Output the (x, y) coordinate of the center of the cell containing the given text.  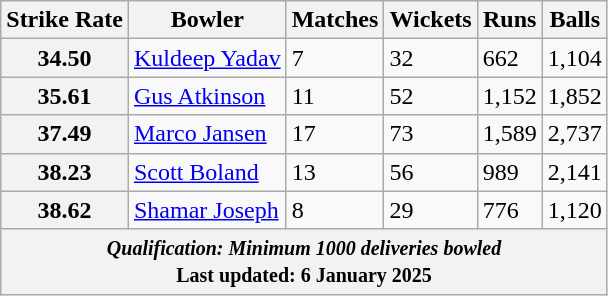
Scott Boland (207, 172)
38.62 (65, 210)
8 (335, 210)
Shamar Joseph (207, 210)
776 (510, 210)
Bowler (207, 20)
1,120 (574, 210)
2,737 (574, 134)
7 (335, 58)
1,104 (574, 58)
Strike Rate (65, 20)
32 (430, 58)
1,589 (510, 134)
52 (430, 96)
989 (510, 172)
35.61 (65, 96)
17 (335, 134)
34.50 (65, 58)
29 (430, 210)
662 (510, 58)
2,141 (574, 172)
Gus Atkinson (207, 96)
37.49 (65, 134)
Qualification: Minimum 1000 deliveries bowled Last updated: 6 January 2025 (304, 262)
Kuldeep Yadav (207, 58)
13 (335, 172)
1,852 (574, 96)
1,152 (510, 96)
56 (430, 172)
Wickets (430, 20)
Runs (510, 20)
73 (430, 134)
11 (335, 96)
Balls (574, 20)
38.23 (65, 172)
Matches (335, 20)
Marco Jansen (207, 134)
